From the cell containing the given text, extract its center point as (x, y) coordinate. 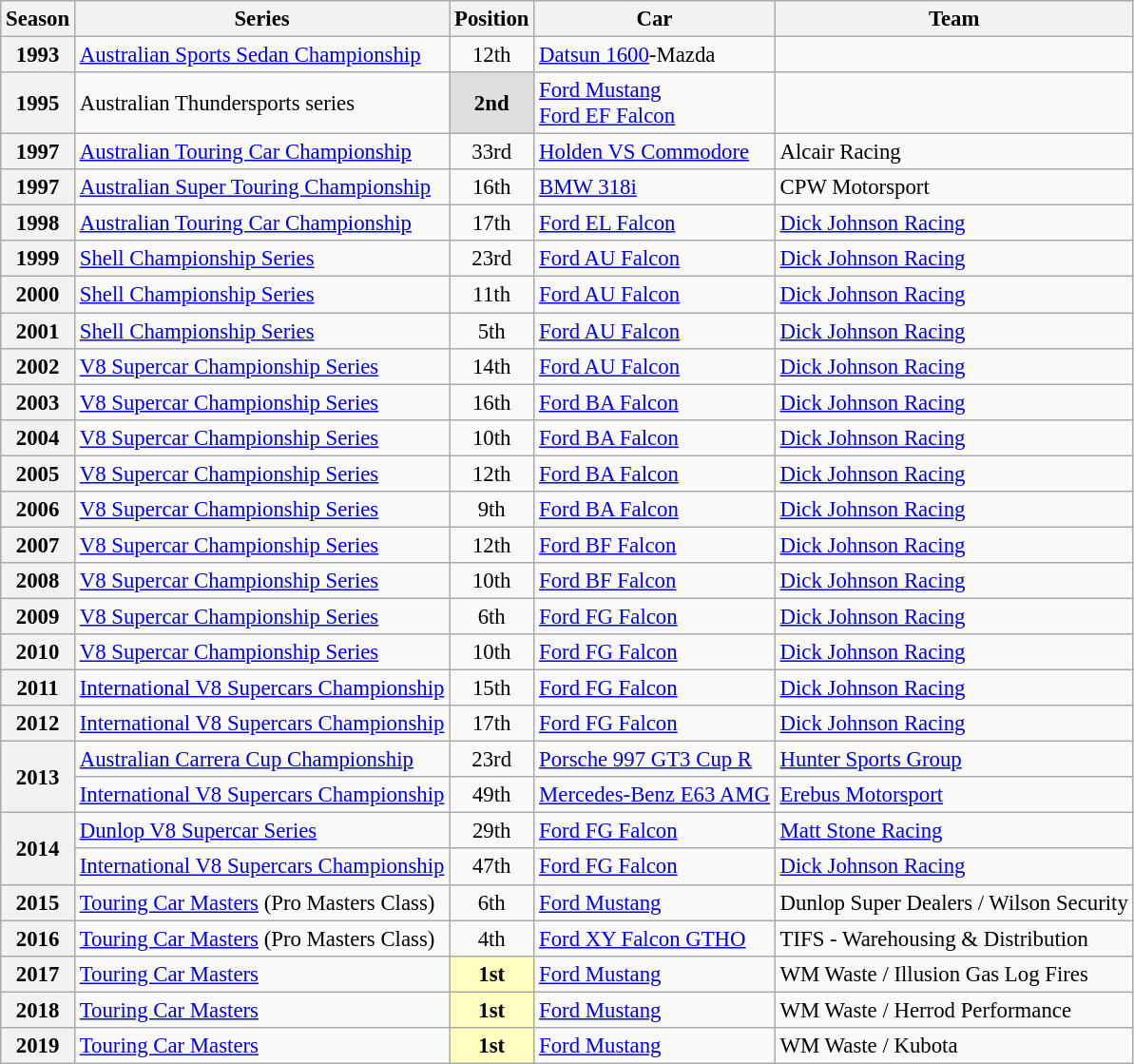
2nd (492, 103)
Season (38, 19)
11th (492, 295)
2002 (38, 366)
Australian Carrera Cup Championship (261, 760)
2009 (38, 616)
1999 (38, 260)
2016 (38, 938)
Erebus Motorsport (954, 795)
4th (492, 938)
2015 (38, 902)
2019 (38, 1046)
14th (492, 366)
Mercedes-Benz E63 AMG (655, 795)
1995 (38, 103)
2017 (38, 974)
2000 (38, 295)
Dunlop V8 Supercar Series (261, 831)
Car (655, 19)
BMW 318i (655, 187)
Hunter Sports Group (954, 760)
WM Waste / Illusion Gas Log Fires (954, 974)
2010 (38, 652)
Datsun 1600-Mazda (655, 55)
Ford XY Falcon GTHO (655, 938)
Ford EL Falcon (655, 223)
1998 (38, 223)
2004 (38, 437)
Position (492, 19)
2011 (38, 688)
Ford MustangFord EF Falcon (655, 103)
2005 (38, 474)
Australian Thundersports series (261, 103)
15th (492, 688)
2008 (38, 581)
Dunlop Super Dealers / Wilson Security (954, 902)
Porsche 997 GT3 Cup R (655, 760)
Australian Super Touring Championship (261, 187)
WM Waste / Kubota (954, 1046)
Series (261, 19)
33rd (492, 152)
CPW Motorsport (954, 187)
2007 (38, 545)
2013 (38, 778)
9th (492, 510)
2014 (38, 848)
29th (492, 831)
49th (492, 795)
Matt Stone Racing (954, 831)
Australian Sports Sedan Championship (261, 55)
2012 (38, 724)
2018 (38, 1010)
1993 (38, 55)
WM Waste / Herrod Performance (954, 1010)
Team (954, 19)
2003 (38, 402)
2001 (38, 331)
Holden VS Commodore (655, 152)
Alcair Racing (954, 152)
TIFS - Warehousing & Distribution (954, 938)
47th (492, 867)
5th (492, 331)
2006 (38, 510)
